From the cell containing the given text, extract its center point as [X, Y] coordinate. 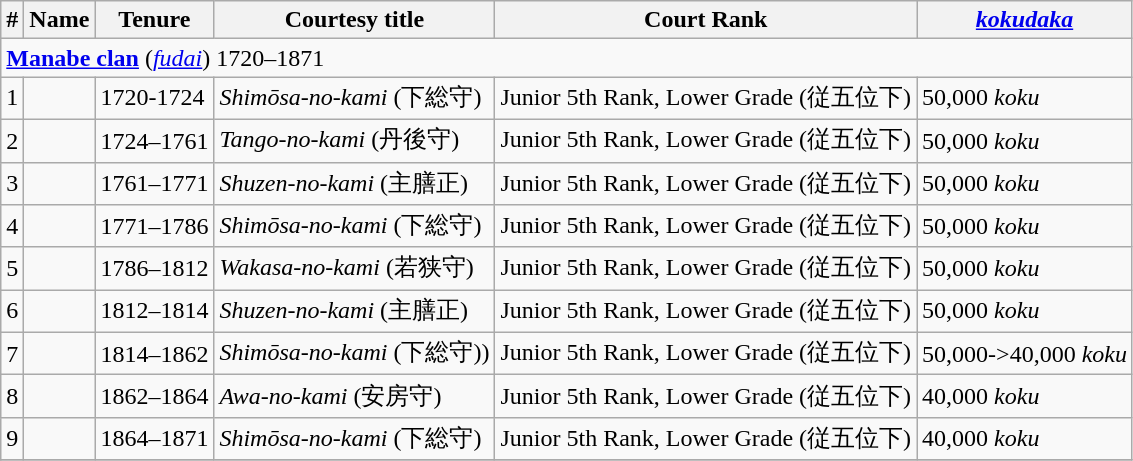
Manabe clan (fudai) 1720–1871 [567, 58]
1864–1871 [154, 438]
1771–1786 [154, 226]
Wakasa-no-kami (若狭守) [354, 268]
Shimōsa-no-kami (下総守)) [354, 354]
Awa-no-kami (安房守) [354, 396]
6 [12, 312]
2 [12, 140]
1812–1814 [154, 312]
3 [12, 184]
50,000->40,000 koku [1025, 354]
# [12, 20]
1720-1724 [154, 98]
1724–1761 [154, 140]
Court Rank [706, 20]
7 [12, 354]
Courtesy title [354, 20]
5 [12, 268]
4 [12, 226]
Name [60, 20]
1862–1864 [154, 396]
1786–1812 [154, 268]
Tango-no-kami (丹後守) [354, 140]
9 [12, 438]
8 [12, 396]
Tenure [154, 20]
kokudaka [1025, 20]
1 [12, 98]
1814–1862 [154, 354]
1761–1771 [154, 184]
